Search for the cell housing the specified text and yield its [X, Y] center coordinate. 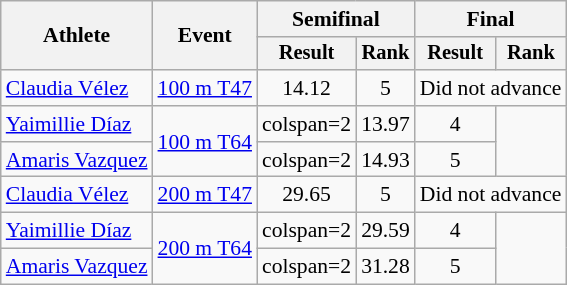
Event [205, 36]
100 m T64 [205, 142]
100 m T47 [205, 88]
14.93 [386, 160]
29.59 [386, 231]
29.65 [306, 195]
200 m T47 [205, 195]
13.97 [386, 124]
Semifinal [336, 19]
14.12 [306, 88]
200 m T64 [205, 248]
Athlete [77, 36]
Final [491, 19]
31.28 [386, 267]
